Capture the cell that displays the provided text and extract its (X, Y) central coordinate. 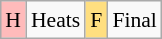
Final (134, 20)
F (96, 20)
Heats (56, 20)
H (13, 20)
